Return the [X, Y] coordinate for the center point of the cell that contains the specified text.  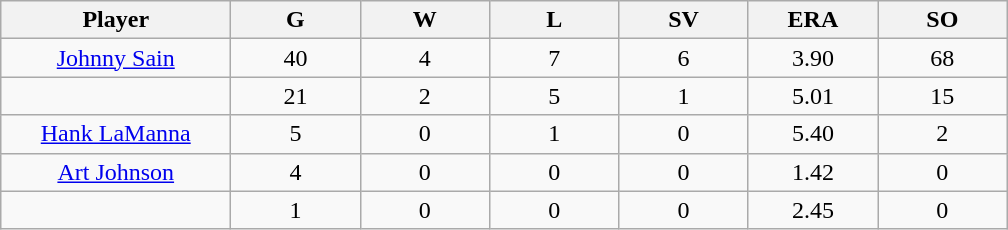
5.01 [812, 96]
Art Johnson [116, 172]
Player [116, 20]
2.45 [812, 210]
Hank LaManna [116, 134]
68 [942, 58]
3.90 [812, 58]
SV [684, 20]
W [424, 20]
1.42 [812, 172]
15 [942, 96]
6 [684, 58]
21 [296, 96]
40 [296, 58]
ERA [812, 20]
Johnny Sain [116, 58]
5.40 [812, 134]
G [296, 20]
7 [554, 58]
L [554, 20]
SO [942, 20]
